Detect which cell encompasses the target text, then output its [x, y] center coordinate. 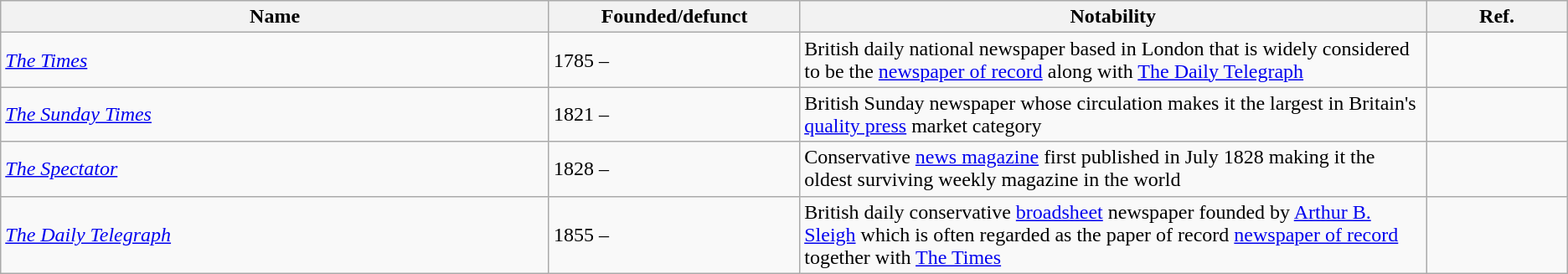
1785 – [673, 60]
The Daily Telegraph [275, 235]
The Spectator [275, 169]
1821 – [673, 114]
The Sunday Times [275, 114]
Notability [1113, 17]
British Sunday newspaper whose circulation makes it the largest in Britain's quality press market category [1113, 114]
The Times [275, 60]
British daily national newspaper based in London that is widely considered to be the newspaper of record along with The Daily Telegraph [1113, 60]
Conservative news magazine first published in July 1828 making it the oldest surviving weekly magazine in the world [1113, 169]
Founded/defunct [673, 17]
Ref. [1497, 17]
1828 – [673, 169]
Name [275, 17]
1855 – [673, 235]
